For the text-containing cell, return its midpoint in [x, y] coordinate format. 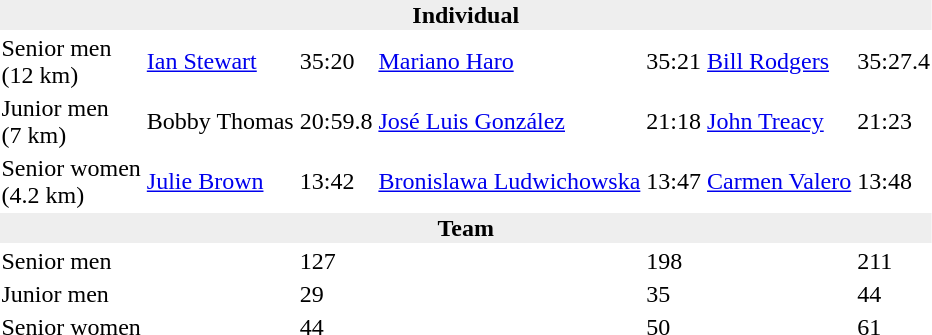
Ian Stewart [220, 62]
29 [336, 294]
21:23 [894, 122]
44 [894, 294]
35:21 [674, 62]
Junior men(7 km) [71, 122]
Senior women(4.2 km) [71, 182]
13:47 [674, 182]
35:27.4 [894, 62]
21:18 [674, 122]
Mariano Haro [510, 62]
211 [894, 261]
13:48 [894, 182]
35:20 [336, 62]
Julie Brown [220, 182]
John Treacy [780, 122]
Bronislawa Ludwichowska [510, 182]
198 [674, 261]
José Luis González [510, 122]
13:42 [336, 182]
Bill Rodgers [780, 62]
Team [466, 228]
127 [336, 261]
Individual [466, 15]
Senior men [71, 261]
35 [674, 294]
Senior men(12 km) [71, 62]
Bobby Thomas [220, 122]
Carmen Valero [780, 182]
Junior men [71, 294]
20:59.8 [336, 122]
